Detect which cell encompasses the target text, then output its [X, Y] center coordinate. 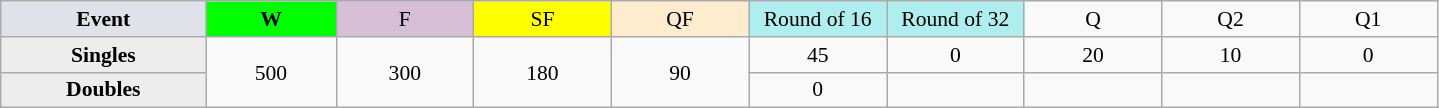
20 [1093, 55]
Q1 [1368, 19]
45 [818, 55]
300 [405, 72]
Q2 [1231, 19]
SF [543, 19]
Singles [104, 55]
90 [680, 72]
180 [543, 72]
Event [104, 19]
QF [680, 19]
W [271, 19]
Round of 16 [818, 19]
500 [271, 72]
F [405, 19]
Doubles [104, 90]
Q [1093, 19]
Round of 32 [955, 19]
10 [1231, 55]
